Find where the given text appears and provide that cell's center as [x, y] coordinate. 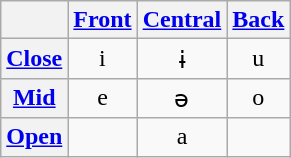
ə [182, 98]
ɨ [182, 59]
Front [102, 20]
Back [258, 20]
a [182, 137]
Mid [34, 98]
Close [34, 59]
i [102, 59]
Central [182, 20]
Open [34, 137]
e [102, 98]
u [258, 59]
o [258, 98]
